Extract the [X, Y] coordinate from the center of the cell holding the provided text.  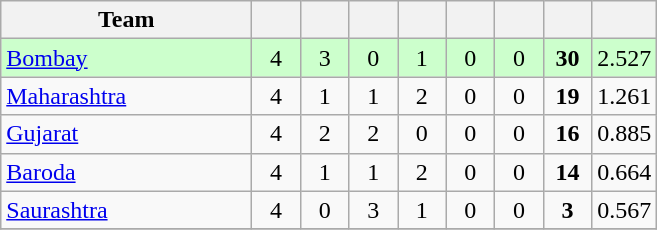
2.527 [624, 58]
30 [568, 58]
14 [568, 172]
Baroda [126, 172]
0.567 [624, 210]
0.885 [624, 134]
0.664 [624, 172]
Maharashtra [126, 96]
19 [568, 96]
16 [568, 134]
1.261 [624, 96]
Team [126, 20]
Gujarat [126, 134]
Bombay [126, 58]
Saurashtra [126, 210]
